Capture the cell that displays the provided text and extract its [x, y] central coordinate. 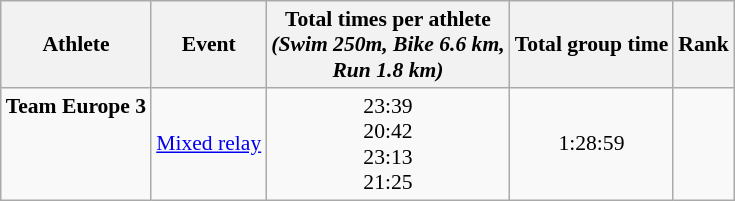
Event [208, 44]
1:28:59 [592, 144]
23:3920:4223:1321:25 [388, 144]
Athlete [76, 44]
Rank [704, 44]
Total group time [592, 44]
Total times per athlete (Swim 250m, Bike 6.6 km, Run 1.8 km) [388, 44]
Team Europe 3 [76, 144]
Mixed relay [208, 144]
